Scan for the cell matching the given text and deliver its [x, y] coordinate at center. 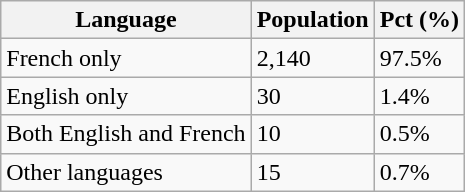
Other languages [126, 172]
2,140 [312, 58]
10 [312, 134]
97.5% [419, 58]
15 [312, 172]
Population [312, 20]
Pct (%) [419, 20]
French only [126, 58]
Both English and French [126, 134]
English only [126, 96]
0.7% [419, 172]
30 [312, 96]
Language [126, 20]
1.4% [419, 96]
0.5% [419, 134]
